Return [X, Y] of the center of cell containing provided text 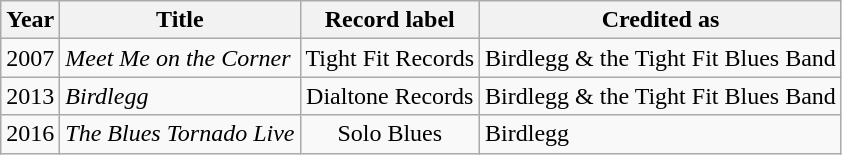
2016 [30, 134]
Title [180, 20]
Record label [390, 20]
Year [30, 20]
Dialtone Records [390, 96]
2007 [30, 58]
Credited as [661, 20]
Tight Fit Records [390, 58]
The Blues Tornado Live [180, 134]
Meet Me on the Corner [180, 58]
Solo Blues [390, 134]
2013 [30, 96]
